Detect which cell encompasses the target text, then output its (x, y) center coordinate. 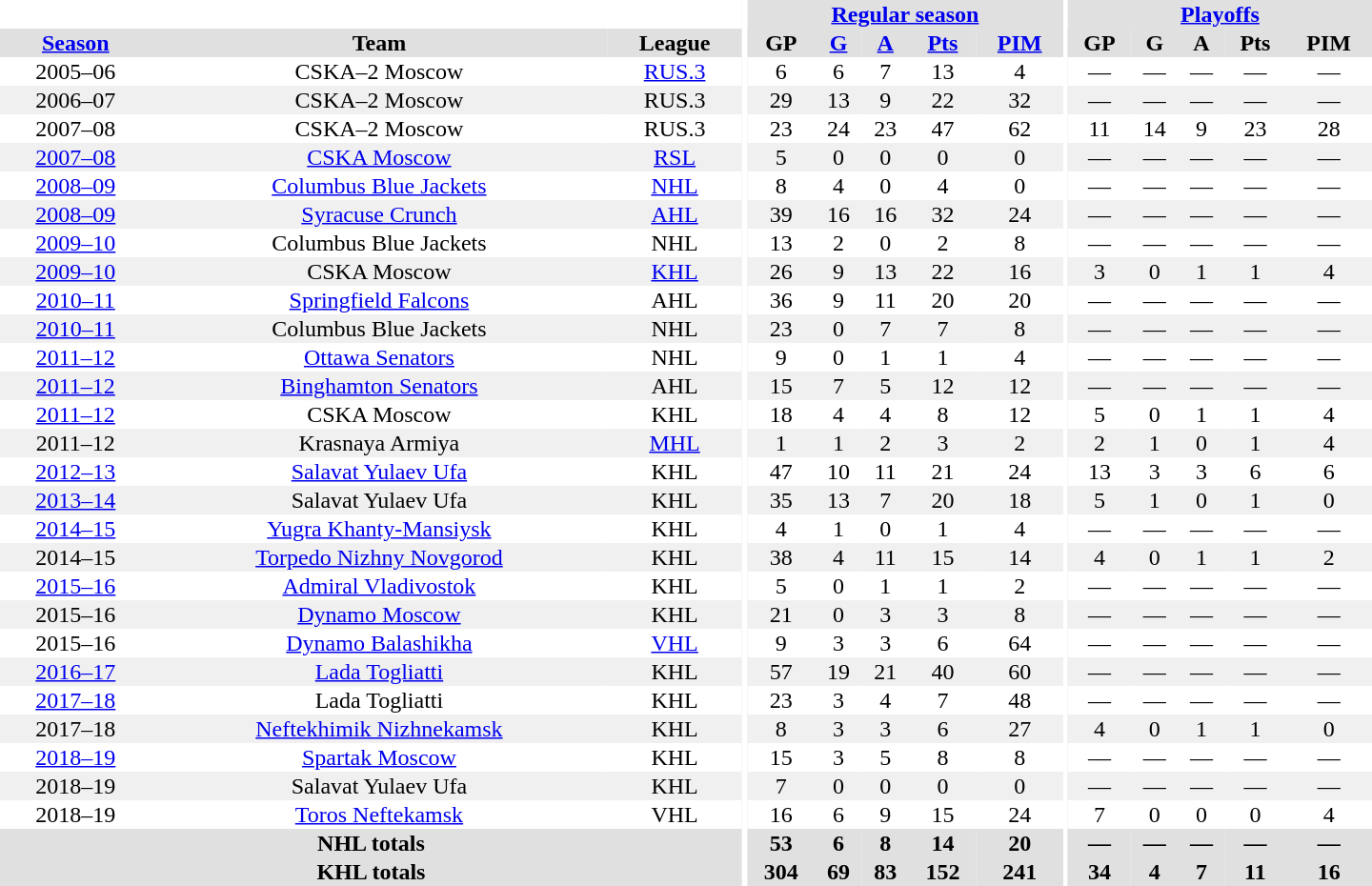
Binghamton Senators (379, 386)
Dynamo Moscow (379, 614)
40 (943, 672)
36 (781, 300)
34 (1100, 872)
2006–07 (76, 100)
27 (1019, 729)
39 (781, 214)
28 (1328, 129)
10 (838, 472)
Playoffs (1220, 14)
38 (781, 557)
152 (943, 872)
48 (1019, 700)
Krasnaya Armiya (379, 443)
2016–17 (76, 672)
57 (781, 672)
Spartak Moscow (379, 757)
Toros Neftekamsk (379, 815)
Dynamo Balashikha (379, 643)
83 (886, 872)
2012–13 (76, 472)
RSL (675, 157)
29 (781, 100)
Ottawa Senators (379, 357)
Regular season (905, 14)
Team (379, 43)
241 (1019, 872)
Springfield Falcons (379, 300)
Neftekhimik Nizhnekamsk (379, 729)
64 (1019, 643)
2005–06 (76, 71)
Admiral Vladivostok (379, 586)
NHL totals (372, 843)
KHL totals (372, 872)
53 (781, 843)
26 (781, 272)
Yugra Khanty-Mansiysk (379, 529)
League (675, 43)
MHL (675, 443)
Season (76, 43)
Torpedo Nizhny Novgorod (379, 557)
Syracuse Crunch (379, 214)
2013–14 (76, 500)
62 (1019, 129)
60 (1019, 672)
304 (781, 872)
35 (781, 500)
69 (838, 872)
19 (838, 672)
